Search for the cell housing the specified text and yield its [X, Y] center coordinate. 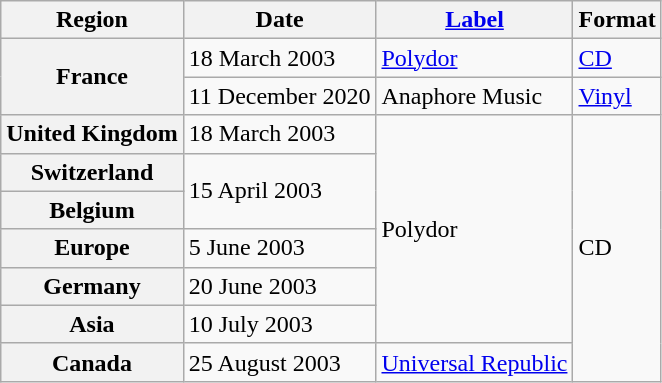
Vinyl [617, 96]
Germany [92, 286]
Anaphore Music [474, 96]
Region [92, 20]
Universal Republic [474, 362]
5 June 2003 [280, 248]
Canada [92, 362]
Switzerland [92, 172]
10 July 2003 [280, 324]
15 April 2003 [280, 191]
20 June 2003 [280, 286]
Europe [92, 248]
Asia [92, 324]
Label [474, 20]
France [92, 77]
Format [617, 20]
United Kingdom [92, 134]
25 August 2003 [280, 362]
Date [280, 20]
Belgium [92, 210]
11 December 2020 [280, 96]
